Scan for the cell matching the given text and deliver its (x, y) coordinate at center. 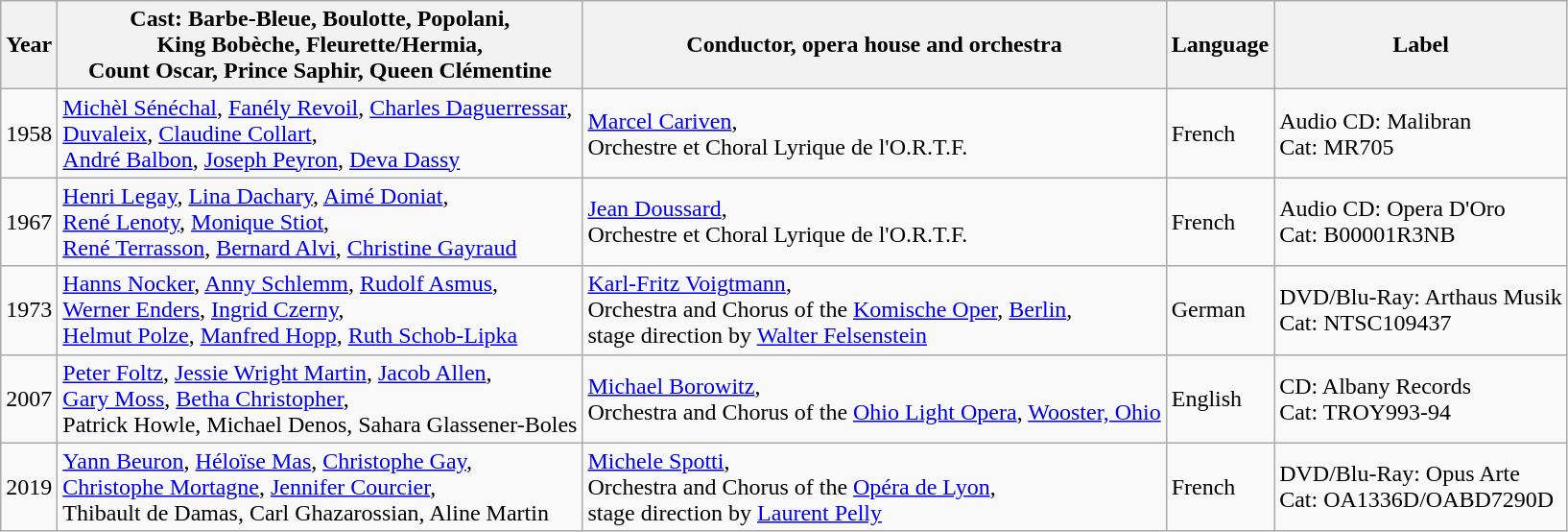
Yann Beuron, Héloïse Mas, Christophe Gay,Christophe Mortagne, Jennifer Courcier,Thibault de Damas, Carl Ghazarossian, Aline Martin (321, 487)
Hanns Nocker, Anny Schlemm, Rudolf Asmus,Werner Enders, Ingrid Czerny,Helmut Polze, Manfred Hopp, Ruth Schob-Lipka (321, 310)
Henri Legay, Lina Dachary, Aimé Doniat,René Lenoty, Monique Stiot,René Terrasson, Bernard Alvi, Christine Gayraud (321, 222)
Year (29, 45)
Jean Doussard,Orchestre et Choral Lyrique de l'O.R.T.F. (874, 222)
1958 (29, 133)
Conductor, opera house and orchestra (874, 45)
Michele Spotti,Orchestra and Chorus of the Opéra de Lyon,stage direction by Laurent Pelly (874, 487)
2019 (29, 487)
1973 (29, 310)
Audio CD: Opera D'OroCat: B00001R3NB (1421, 222)
Peter Foltz, Jessie Wright Martin, Jacob Allen,Gary Moss, Betha Christopher,Patrick Howle, Michael Denos, Sahara Glassener-Boles (321, 399)
Language (1220, 45)
Michèl Sénéchal, Fanély Revoil, Charles Daguerressar,Duvaleix, Claudine Collart,André Balbon, Joseph Peyron, Deva Dassy (321, 133)
Cast: Barbe-Bleue, Boulotte, Popolani,King Bobèche, Fleurette/Hermia,Count Oscar, Prince Saphir, Queen Clémentine (321, 45)
German (1220, 310)
English (1220, 399)
Audio CD: MalibranCat: MR705 (1421, 133)
Michael Borowitz,Orchestra and Chorus of the Ohio Light Opera, Wooster, Ohio (874, 399)
CD: Albany RecordsCat: TROY993-94 (1421, 399)
DVD/Blu-Ray: Arthaus MusikCat: NTSC109437 (1421, 310)
1967 (29, 222)
Marcel Cariven,Orchestre et Choral Lyrique de l'O.R.T.F. (874, 133)
DVD/Blu-Ray: Opus ArteCat: OA1336D/OABD7290D (1421, 487)
Karl-Fritz Voigtmann,Orchestra and Chorus of the Komische Oper, Berlin,stage direction by Walter Felsenstein (874, 310)
Label (1421, 45)
2007 (29, 399)
